Return [x, y] of the center of cell containing provided text 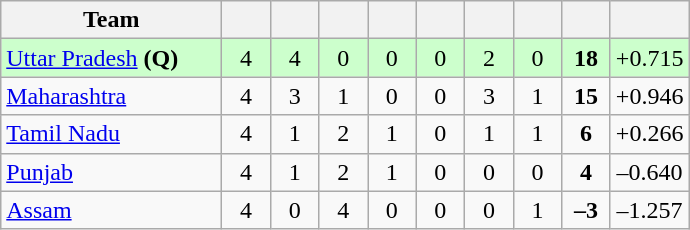
Uttar Pradesh (Q) [112, 58]
6 [586, 134]
Punjab [112, 172]
+0.715 [650, 58]
Assam [112, 210]
Tamil Nadu [112, 134]
+0.946 [650, 96]
Maharashtra [112, 96]
–1.257 [650, 210]
15 [586, 96]
18 [586, 58]
–3 [586, 210]
–0.640 [650, 172]
+0.266 [650, 134]
Team [112, 20]
